Identify which cell holds the provided text, then report its (x, y) central coordinate. 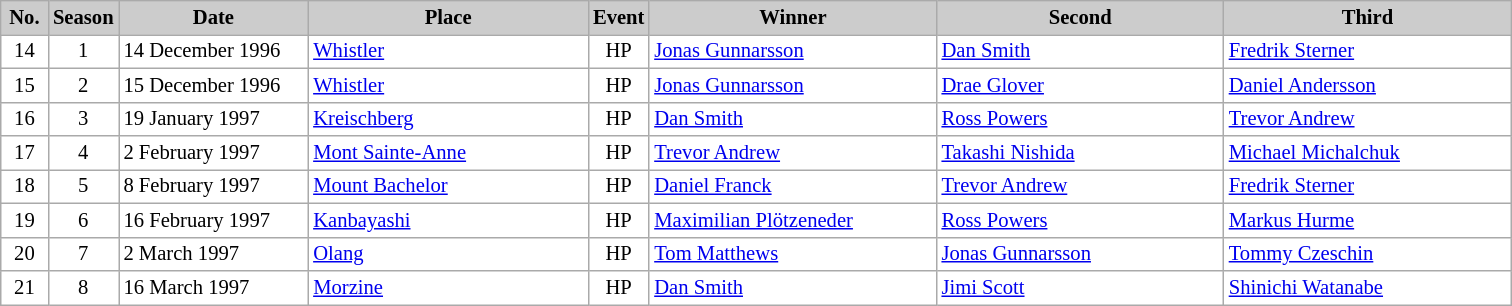
Kreischberg (448, 119)
17 (24, 153)
Place (448, 17)
2 February 1997 (213, 153)
Season (83, 17)
No. (24, 17)
Shinichi Watanabe (1368, 287)
2 (83, 85)
Second (1080, 17)
16 (24, 119)
21 (24, 287)
Michael Michalchuk (1368, 153)
4 (83, 153)
19 (24, 220)
19 January 1997 (213, 119)
5 (83, 186)
Drae Glover (1080, 85)
15 (24, 85)
Markus Hurme (1368, 220)
14 (24, 51)
Maximilian Plötzeneder (792, 220)
Date (213, 17)
14 December 1996 (213, 51)
Kanbayashi (448, 220)
Takashi Nishida (1080, 153)
Tommy Czeschin (1368, 254)
Mont Sainte-Anne (448, 153)
18 (24, 186)
Daniel Andersson (1368, 85)
Daniel Franck (792, 186)
2 March 1997 (213, 254)
15 December 1996 (213, 85)
Tom Matthews (792, 254)
Winner (792, 17)
3 (83, 119)
20 (24, 254)
Third (1368, 17)
7 (83, 254)
1 (83, 51)
Jimi Scott (1080, 287)
8 February 1997 (213, 186)
16 March 1997 (213, 287)
Morzine (448, 287)
Event (618, 17)
16 February 1997 (213, 220)
6 (83, 220)
Olang (448, 254)
8 (83, 287)
Mount Bachelor (448, 186)
